Pinpoint the cell where the given text exists, returning its [x, y] midpoint coordinate. 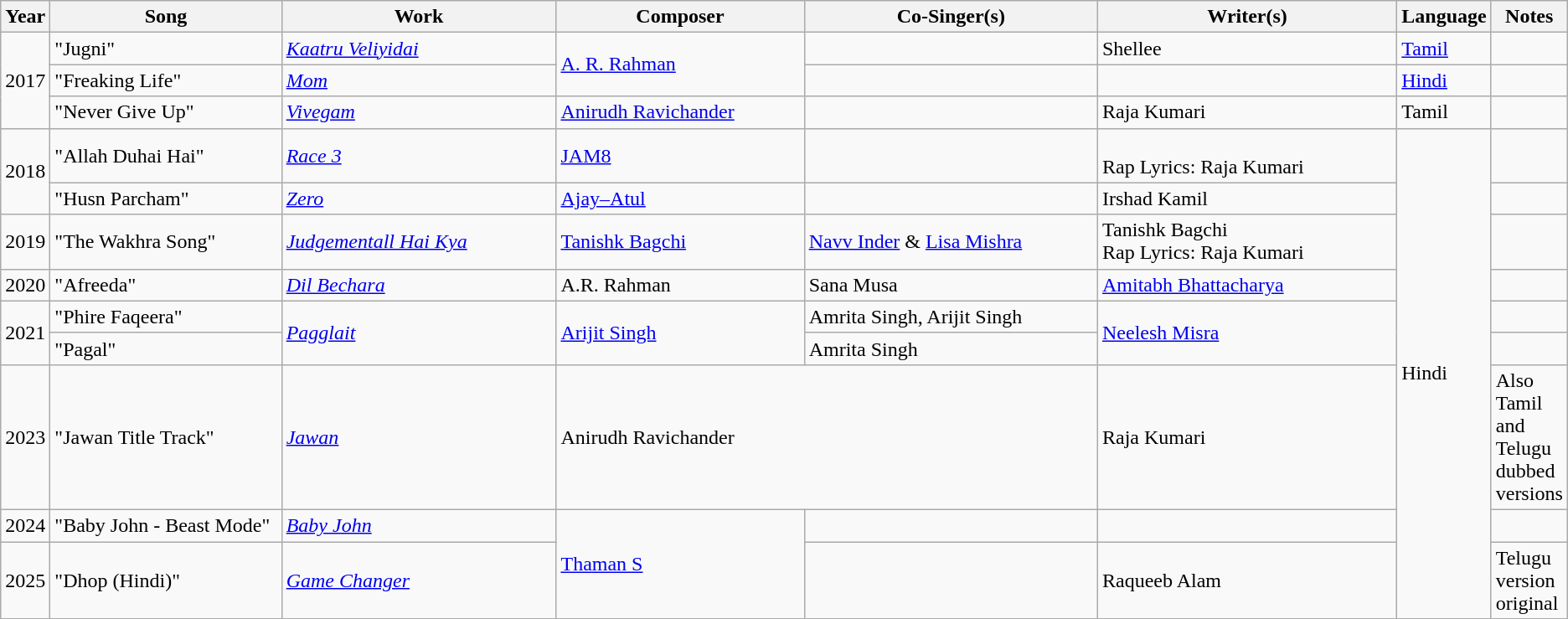
Work [419, 17]
"Freaking Life" [166, 80]
A.R. Rahman [680, 285]
Also Tamil and Telugu dubbed versions [1529, 437]
JAM8 [680, 156]
Ajay–Atul [680, 199]
2023 [25, 437]
Shellee [1246, 49]
2024 [25, 525]
Amitabh Bhattacharya [1246, 285]
2017 [25, 80]
2025 [25, 580]
Amrita Singh [951, 348]
Neelesh Misra [1246, 333]
Judgementall Hai Kya [419, 241]
"Phire Faqeera" [166, 317]
Zero [419, 199]
Jawan [419, 437]
Irshad Kamil [1246, 199]
"Jugni" [166, 49]
Arijit Singh [680, 333]
Rap Lyrics: Raja Kumari [1246, 156]
Writer(s) [1246, 17]
Composer [680, 17]
Co-Singer(s) [951, 17]
Pagglait [419, 333]
Thaman S [680, 564]
"Pagal" [166, 348]
"The Wakhra Song" [166, 241]
Telugu version original [1529, 580]
Race 3 [419, 156]
Notes [1529, 17]
"Baby John - Beast Mode" [166, 525]
Navv Inder & Lisa Mishra [951, 241]
"Never Give Up" [166, 112]
Year [25, 17]
Tanishk BagchiRap Lyrics: Raja Kumari [1246, 241]
2019 [25, 241]
"Jawan Title Track" [166, 437]
Vivegam [419, 112]
"Allah Duhai Hai" [166, 156]
2021 [25, 333]
Tanishk Bagchi [680, 241]
A. R. Rahman [680, 64]
Dil Bechara [419, 285]
Baby John [419, 525]
Sana Musa [951, 285]
Mom [419, 80]
Game Changer [419, 580]
2018 [25, 171]
Kaatru Veliyidai [419, 49]
2020 [25, 285]
"Dhop (Hindi)" [166, 580]
"Afreeda" [166, 285]
"Husn Parcham" [166, 199]
Raqueeb Alam [1246, 580]
Song [166, 17]
Language [1444, 17]
Amrita Singh, Arijit Singh [951, 317]
